Output the [X, Y] coordinate of the center of the cell containing the given text.  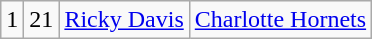
Ricky Davis [124, 20]
21 [42, 20]
1 [12, 20]
Charlotte Hornets [280, 20]
